Find where the given text appears and provide that cell's center as (X, Y) coordinate. 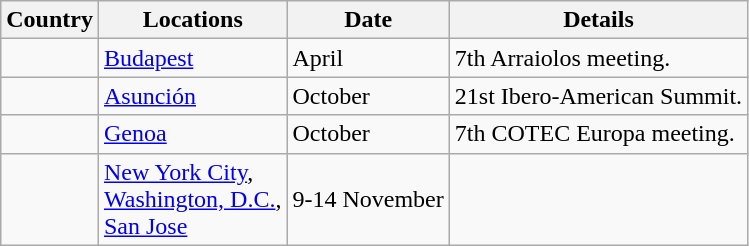
9-14 November (368, 199)
Budapest (192, 58)
Country (50, 20)
New York City,Washington, D.C.,San Jose (192, 199)
April (368, 58)
Asunción (192, 96)
Locations (192, 20)
Date (368, 20)
7th Arraiolos meeting. (598, 58)
7th COTEC Europa meeting. (598, 134)
Genoa (192, 134)
21st Ibero-American Summit. (598, 96)
Details (598, 20)
